Find where the given text appears and provide that cell's center as (X, Y) coordinate. 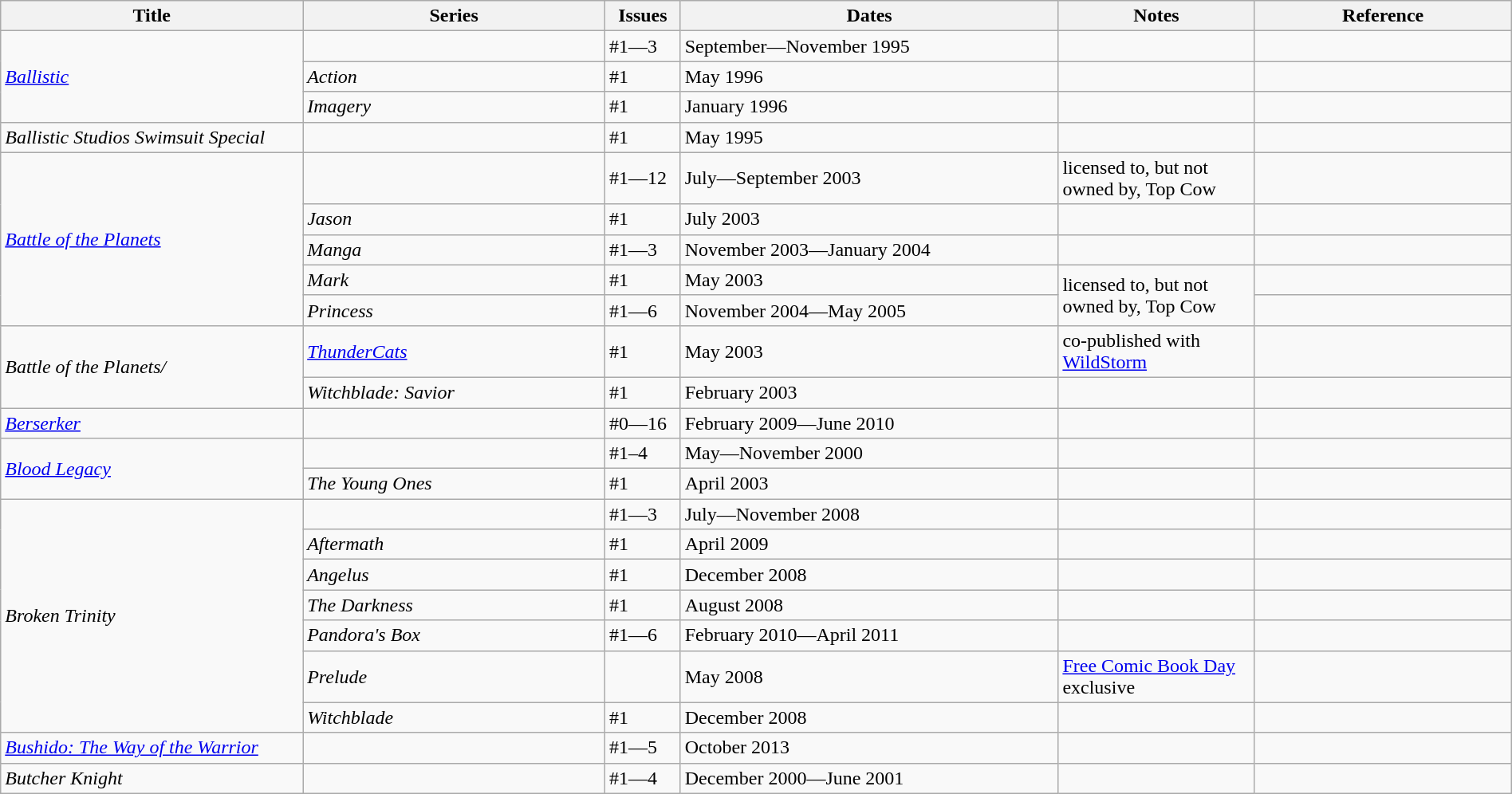
The Young Ones (455, 484)
April 2009 (869, 544)
Bushido: The Way of the Warrior (152, 748)
Notes (1156, 16)
Aftermath (455, 544)
May—November 2000 (869, 454)
October 2013 (869, 748)
The Darkness (455, 605)
#1—4 (643, 778)
November 2004—May 2005 (869, 310)
Angelus (455, 575)
Action (455, 77)
Butcher Knight (152, 778)
February 2003 (869, 392)
#1—12 (643, 179)
February 2010—April 2011 (869, 635)
Blood Legacy (152, 469)
December 2000—June 2001 (869, 778)
Mark (455, 280)
Issues (643, 16)
Ballistic Studios Swimsuit Special (152, 137)
Free Comic Book Day exclusive (1156, 676)
Pandora's Box (455, 635)
Broken Trinity (152, 615)
Ballistic (152, 77)
July—November 2008 (869, 514)
Princess (455, 310)
Prelude (455, 676)
Title (152, 16)
Jason (455, 219)
September—November 1995 (869, 46)
May 1996 (869, 77)
co-published with WildStorm (1156, 351)
ThunderCats (455, 351)
Berserker (152, 423)
May 2008 (869, 676)
Witchblade: Savior (455, 392)
February 2009—June 2010 (869, 423)
Series (455, 16)
Manga (455, 250)
July 2003 (869, 219)
January 1996 (869, 107)
Battle of the Planets (152, 239)
Witchblade (455, 717)
May 1995 (869, 137)
April 2003 (869, 484)
November 2003—January 2004 (869, 250)
August 2008 (869, 605)
#1–4 (643, 454)
Battle of the Planets/ (152, 367)
#1—5 (643, 748)
Reference (1383, 16)
Dates (869, 16)
July—September 2003 (869, 179)
Imagery (455, 107)
#0—16 (643, 423)
